Capture the cell that displays the provided text and extract its [X, Y] central coordinate. 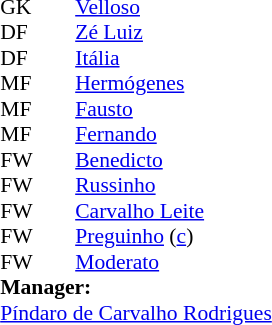
Russinho [174, 185]
Fernando [174, 135]
Hermógenes [174, 83]
Benedicto [174, 160]
Carvalho Leite [174, 211]
Itália [174, 58]
Preguinho (c) [174, 237]
Fausto [174, 109]
Zé Luiz [174, 33]
Manager: [136, 287]
Moderato [174, 262]
